Search for the cell housing the specified text and yield its (x, y) center coordinate. 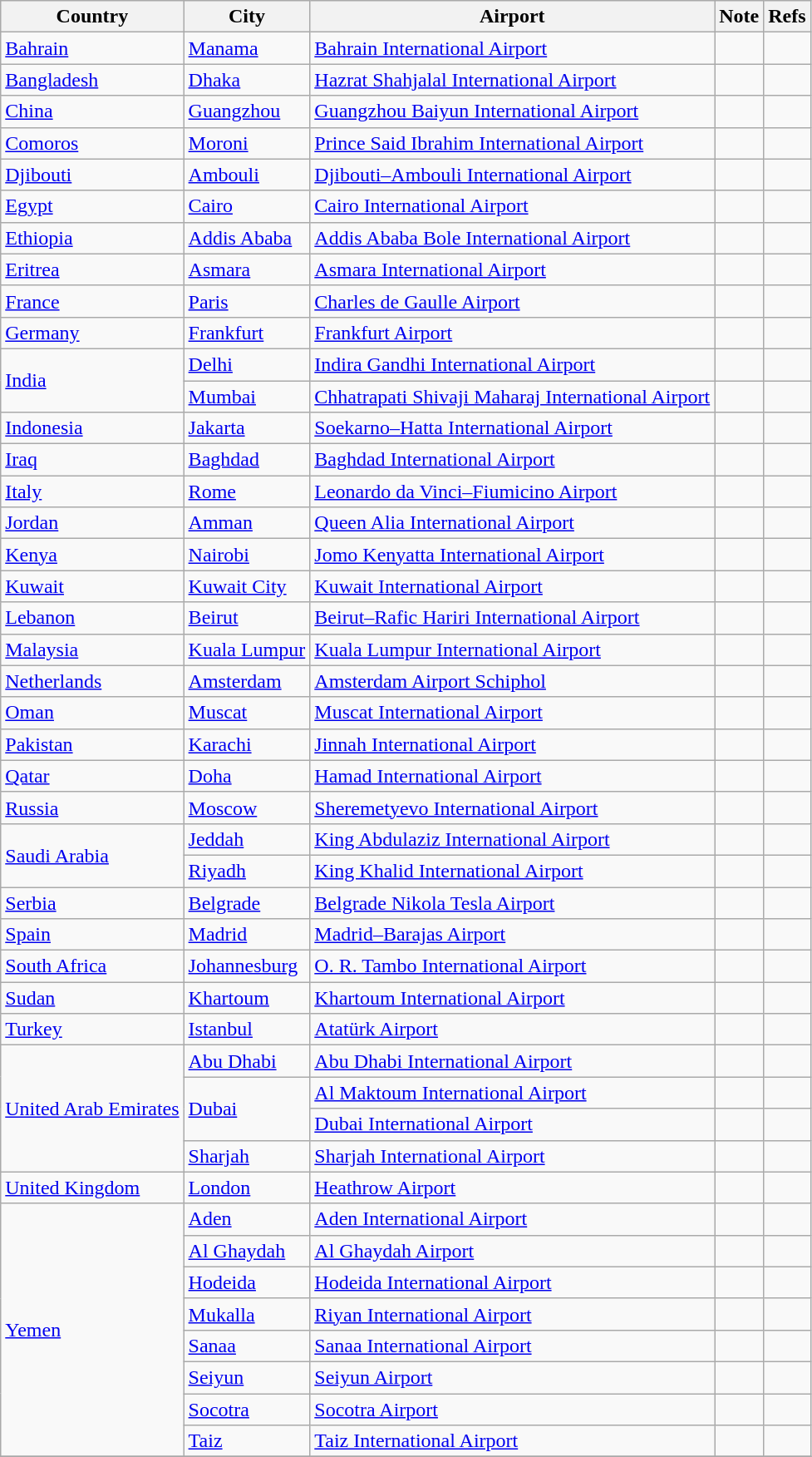
Mukalla (247, 1314)
Al Maktoum International Airport (512, 1093)
Taiz International Airport (512, 1441)
Country (92, 17)
Cairo (247, 206)
Abu Dhabi International Airport (512, 1061)
Charles de Gaulle Airport (512, 301)
London (247, 1188)
Hazrat Shahjalal International Airport (512, 80)
King Khalid International Airport (512, 871)
Indonesia (92, 428)
Sanaa (247, 1346)
Germany (92, 333)
Johannesburg (247, 966)
Belgrade Nikola Tesla Airport (512, 902)
Queen Alia International Airport (512, 523)
Khartoum International Airport (512, 998)
Khartoum (247, 998)
Moroni (247, 143)
Nairobi (247, 555)
Beirut–Rafic Hariri International Airport (512, 618)
Sanaa International Airport (512, 1346)
Airport (512, 17)
Amsterdam Airport Schiphol (512, 681)
Madrid–Barajas Airport (512, 935)
Sheremetyevo International Airport (512, 808)
Frankfurt Airport (512, 333)
O. R. Tambo International Airport (512, 966)
Baghdad International Airport (512, 460)
Aden (247, 1219)
Doha (247, 776)
Atatürk Airport (512, 1030)
Kenya (92, 555)
Prince Said Ibrahim International Airport (512, 143)
Manama (247, 48)
Aden International Airport (512, 1219)
Addis Ababa (247, 238)
Al Ghaydah Airport (512, 1251)
Seiyun (247, 1377)
Turkey (92, 1030)
Djibouti–Ambouli International Airport (512, 175)
Paris (247, 301)
Riyan International Airport (512, 1314)
Addis Ababa Bole International Airport (512, 238)
Dubai (247, 1109)
France (92, 301)
South Africa (92, 966)
Kuwait City (247, 586)
Belgrade (247, 902)
Guangzhou Baiyun International Airport (512, 111)
Kuwait (92, 586)
Dubai International Airport (512, 1124)
Hodeida International Airport (512, 1282)
Asmara (247, 269)
City (247, 17)
Baghdad (247, 460)
Pakistan (92, 744)
Mumbai (247, 397)
Serbia (92, 902)
Sudan (92, 998)
Bangladesh (92, 80)
Jakarta (247, 428)
Heathrow Airport (512, 1188)
Istanbul (247, 1030)
King Abdulaziz International Airport (512, 839)
Moscow (247, 808)
Jomo Kenyatta International Airport (512, 555)
Sharjah International Airport (512, 1156)
Oman (92, 713)
Spain (92, 935)
Kuala Lumpur (247, 649)
Asmara International Airport (512, 269)
Bahrain (92, 48)
Ethiopia (92, 238)
Lebanon (92, 618)
Cairo International Airport (512, 206)
Jordan (92, 523)
Abu Dhabi (247, 1061)
Taiz (247, 1441)
Malaysia (92, 649)
Socotra (247, 1410)
Hodeida (247, 1282)
Dhaka (247, 80)
Refs (787, 17)
Kuala Lumpur International Airport (512, 649)
Frankfurt (247, 333)
Iraq (92, 460)
Eritrea (92, 269)
Soekarno–Hatta International Airport (512, 428)
Indira Gandhi International Airport (512, 364)
Leonardo da Vinci–Fiumicino Airport (512, 491)
Muscat (247, 713)
Karachi (247, 744)
United Kingdom (92, 1188)
Amman (247, 523)
Guangzhou (247, 111)
Djibouti (92, 175)
Note (740, 17)
India (92, 380)
Qatar (92, 776)
China (92, 111)
Rome (247, 491)
United Arab Emirates (92, 1109)
Madrid (247, 935)
Jeddah (247, 839)
Egypt (92, 206)
Kuwait International Airport (512, 586)
Seiyun Airport (512, 1377)
Netherlands (92, 681)
Beirut (247, 618)
Al Ghaydah (247, 1251)
Riyadh (247, 871)
Amsterdam (247, 681)
Russia (92, 808)
Saudi Arabia (92, 855)
Jinnah International Airport (512, 744)
Yemen (92, 1330)
Socotra Airport (512, 1410)
Sharjah (247, 1156)
Muscat International Airport (512, 713)
Italy (92, 491)
Bahrain International Airport (512, 48)
Hamad International Airport (512, 776)
Delhi (247, 364)
Chhatrapati Shivaji Maharaj International Airport (512, 397)
Comoros (92, 143)
Ambouli (247, 175)
